Locate the cell with the specified text and output its [x, y] center coordinate. 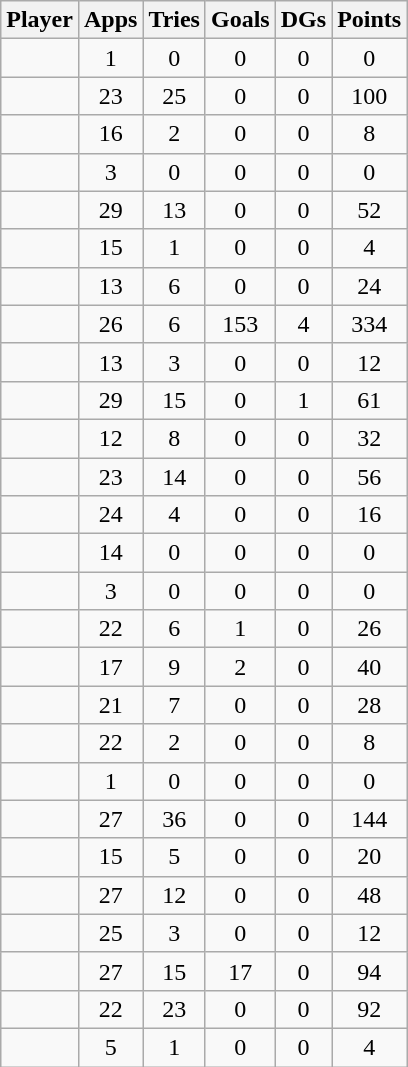
100 [370, 96]
Apps [110, 20]
61 [370, 400]
Points [370, 20]
7 [174, 705]
21 [110, 705]
40 [370, 667]
9 [174, 667]
Player [40, 20]
48 [370, 895]
56 [370, 477]
32 [370, 438]
20 [370, 857]
DGs [303, 20]
153 [240, 324]
36 [174, 819]
Tries [174, 20]
92 [370, 1009]
94 [370, 971]
Goals [240, 20]
334 [370, 324]
144 [370, 819]
52 [370, 210]
28 [370, 705]
